Locate the cell with the specified text and output its [X, Y] center coordinate. 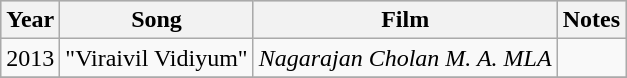
2013 [30, 58]
Song [156, 20]
Film [405, 20]
"Viraivil Vidiyum" [156, 58]
Notes [591, 20]
Nagarajan Cholan M. A. MLA [405, 58]
Year [30, 20]
